Find where the given text appears and provide that cell's center as (X, Y) coordinate. 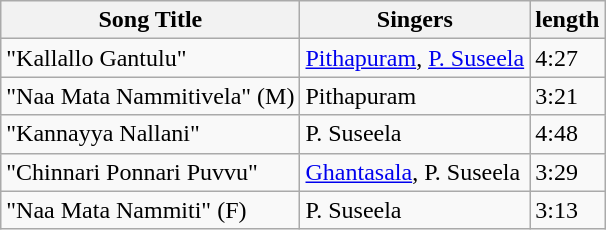
"Naa Mata Nammitivela" (M) (150, 96)
length (568, 20)
Singers (415, 20)
"Kallallo Gantulu" (150, 58)
Song Title (150, 20)
4:27 (568, 58)
"Kannayya Nallani" (150, 134)
Pithapuram (415, 96)
Ghantasala, P. Suseela (415, 172)
3:29 (568, 172)
3:21 (568, 96)
4:48 (568, 134)
3:13 (568, 210)
"Naa Mata Nammiti" (F) (150, 210)
"Chinnari Ponnari Puvvu" (150, 172)
Pithapuram, P. Suseela (415, 58)
